Pinpoint the cell where the given text exists, returning its [X, Y] midpoint coordinate. 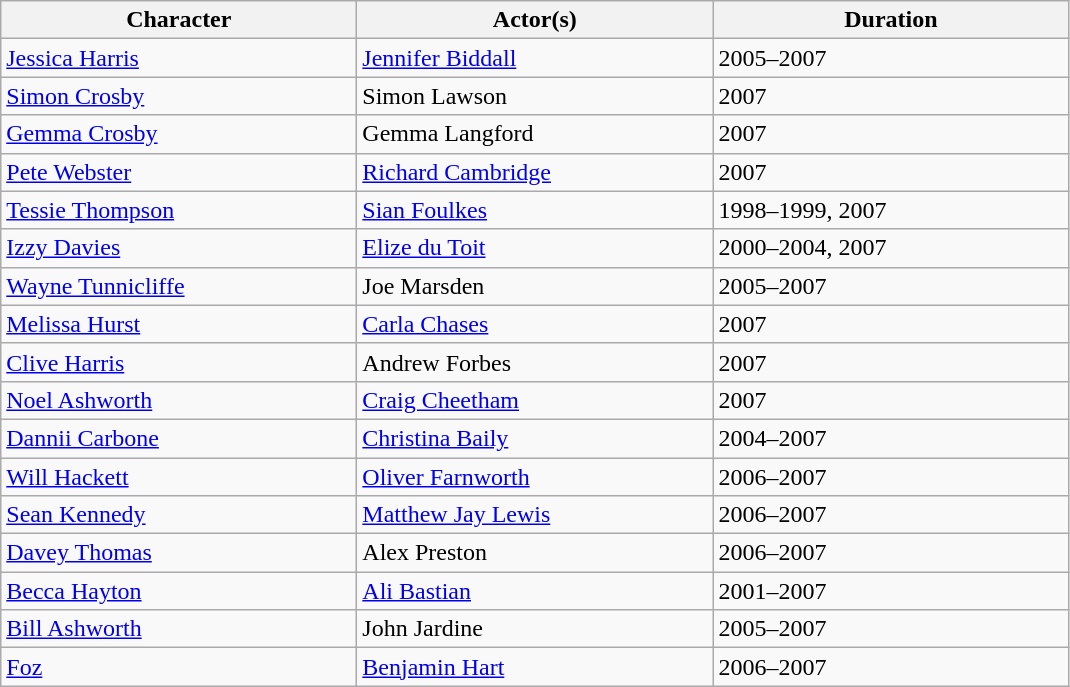
Sean Kennedy [179, 515]
Jennifer Biddall [535, 58]
Oliver Farnworth [535, 477]
Ali Bastian [535, 591]
Sian Foulkes [535, 210]
Duration [891, 20]
Elize du Toit [535, 248]
Bill Ashworth [179, 629]
Pete Webster [179, 172]
Christina Baily [535, 438]
Benjamin Hart [535, 667]
Richard Cambridge [535, 172]
Simon Lawson [535, 96]
Joe Marsden [535, 286]
Tessie Thompson [179, 210]
2001–2007 [891, 591]
Clive Harris [179, 362]
Character [179, 20]
Davey Thomas [179, 553]
Gemma Crosby [179, 134]
Gemma Langford [535, 134]
John Jardine [535, 629]
Jessica Harris [179, 58]
Carla Chases [535, 324]
1998–1999, 2007 [891, 210]
Noel Ashworth [179, 400]
Andrew Forbes [535, 362]
Alex Preston [535, 553]
Wayne Tunnicliffe [179, 286]
2004–2007 [891, 438]
Foz [179, 667]
Izzy Davies [179, 248]
Simon Crosby [179, 96]
Craig Cheetham [535, 400]
Will Hackett [179, 477]
2000–2004, 2007 [891, 248]
Melissa Hurst [179, 324]
Actor(s) [535, 20]
Dannii Carbone [179, 438]
Matthew Jay Lewis [535, 515]
Becca Hayton [179, 591]
